Search for the cell housing the specified text and yield its (x, y) center coordinate. 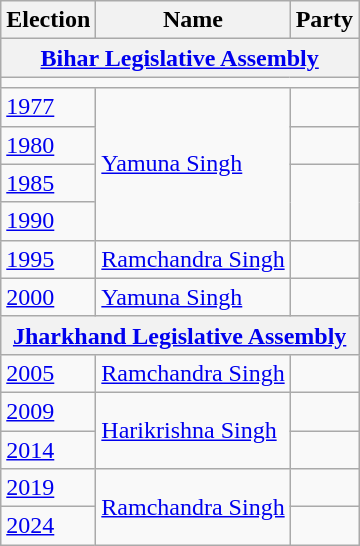
Bihar Legislative Assembly (180, 58)
2000 (48, 297)
1990 (48, 221)
2024 (48, 526)
Harikrishna Singh (193, 430)
2019 (48, 488)
2005 (48, 373)
Jharkhand Legislative Assembly (180, 335)
2014 (48, 449)
Election (48, 20)
1977 (48, 107)
1995 (48, 259)
2009 (48, 411)
Name (193, 20)
1980 (48, 145)
1985 (48, 183)
Party (324, 20)
